Pinpoint the cell where the given text exists, returning its (X, Y) midpoint coordinate. 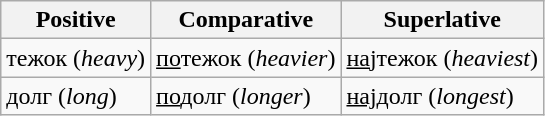
најтежок (heaviest) (442, 58)
тежок (heavy) (76, 58)
Positive (76, 20)
Superlative (442, 20)
подолг (longer) (246, 96)
потежок (heavier) (246, 58)
долг (long) (76, 96)
Comparative (246, 20)
најдолг (longest) (442, 96)
